Pinpoint the cell where the given text exists, returning its (X, Y) midpoint coordinate. 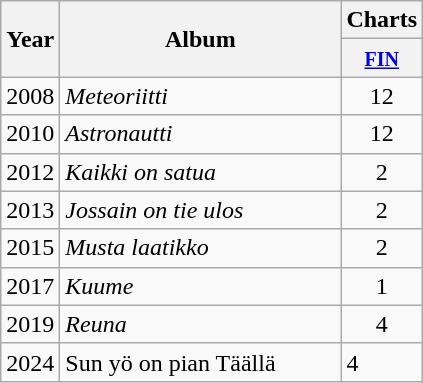
Kaikki on satua (200, 172)
2015 (30, 248)
Sun yö on pian Täällä (200, 362)
2017 (30, 286)
2010 (30, 134)
2024 (30, 362)
Year (30, 39)
Musta laatikko (200, 248)
2013 (30, 210)
Astronautti (200, 134)
Reuna (200, 324)
2019 (30, 324)
FIN (382, 58)
Charts (382, 20)
Jossain on tie ulos (200, 210)
Album (200, 39)
1 (382, 286)
Kuume (200, 286)
Meteoriitti (200, 96)
2008 (30, 96)
2012 (30, 172)
